Extract the (X, Y) coordinate from the center of the cell holding the provided text.  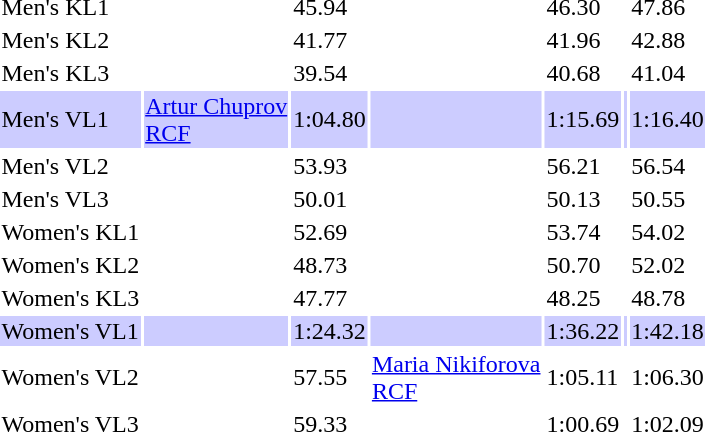
50.70 (583, 265)
Women's KL2 (70, 265)
Maria Nikiforova RCF (456, 378)
39.54 (330, 73)
1:24.32 (330, 331)
40.68 (583, 73)
47.77 (330, 298)
1:05.11 (583, 378)
1:04.80 (330, 120)
Women's KL1 (70, 232)
1:15.69 (583, 120)
41.77 (330, 40)
Women's KL3 (70, 298)
Women's VL2 (70, 378)
56.21 (583, 166)
Men's KL3 (70, 73)
50.13 (583, 199)
1:36.22 (583, 331)
57.55 (330, 378)
Men's VL3 (70, 199)
Men's VL2 (70, 166)
53.93 (330, 166)
52.69 (330, 232)
Women's VL1 (70, 331)
50.01 (330, 199)
Men's VL1 (70, 120)
Artur Chuprov RCF (216, 120)
53.74 (583, 232)
48.25 (583, 298)
41.96 (583, 40)
Men's KL2 (70, 40)
48.73 (330, 265)
